From the cell containing the given text, extract its center point as (x, y) coordinate. 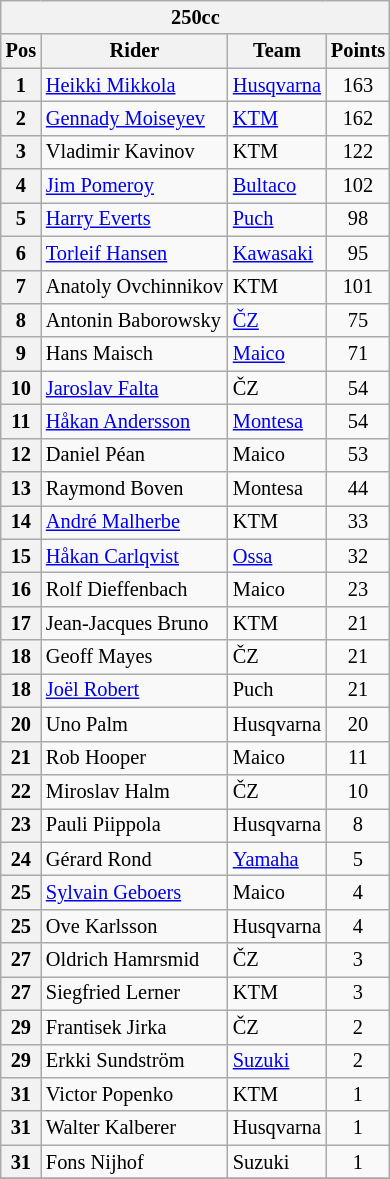
163 (358, 85)
Daniel Péan (134, 455)
Team (277, 51)
Jaroslav Falta (134, 388)
12 (21, 455)
Erkki Sundström (134, 1061)
Yamaha (277, 859)
Jean-Jacques Bruno (134, 623)
44 (358, 489)
Miroslav Halm (134, 791)
98 (358, 219)
24 (21, 859)
122 (358, 152)
9 (21, 354)
75 (358, 320)
6 (21, 253)
Hans Maisch (134, 354)
Frantisek Jirka (134, 1027)
95 (358, 253)
Antonin Baborowsky (134, 320)
Joël Robert (134, 690)
7 (21, 287)
Pos (21, 51)
16 (21, 589)
Uno Palm (134, 724)
Harry Everts (134, 219)
Siegfried Lerner (134, 993)
162 (358, 118)
Håkan Carlqvist (134, 556)
101 (358, 287)
17 (21, 623)
Anatoly Ovchinnikov (134, 287)
Håkan Andersson (134, 421)
Rob Hooper (134, 758)
Heikki Mikkola (134, 85)
Geoff Mayes (134, 657)
Sylvain Geboers (134, 892)
250cc (196, 17)
André Malherbe (134, 522)
22 (21, 791)
Kawasaki (277, 253)
Torleif Hansen (134, 253)
Raymond Boven (134, 489)
32 (358, 556)
Gérard Rond (134, 859)
Fons Nijhof (134, 1162)
33 (358, 522)
Rolf Dieffenbach (134, 589)
Points (358, 51)
Pauli Piippola (134, 825)
Rider (134, 51)
Jim Pomeroy (134, 186)
53 (358, 455)
102 (358, 186)
Gennady Moiseyev (134, 118)
15 (21, 556)
Vladimir Kavinov (134, 152)
14 (21, 522)
Oldrich Hamrsmid (134, 960)
Bultaco (277, 186)
71 (358, 354)
Ove Karlsson (134, 926)
Victor Popenko (134, 1094)
13 (21, 489)
Ossa (277, 556)
Walter Kalberer (134, 1128)
